Capture the cell that displays the provided text and extract its [X, Y] central coordinate. 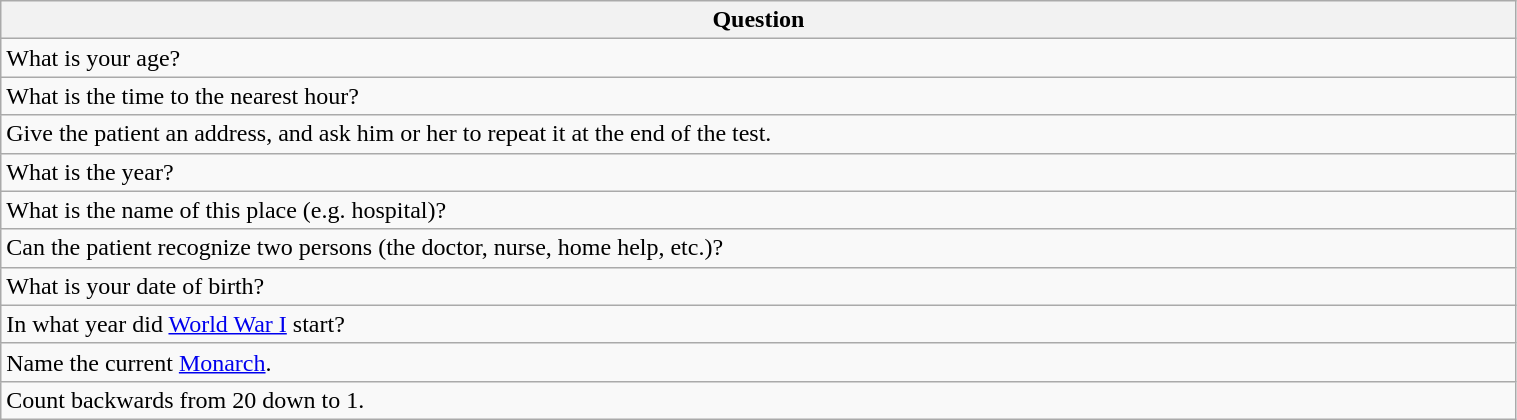
What is the time to the nearest hour? [758, 96]
In what year did World War I start? [758, 324]
Count backwards from 20 down to 1. [758, 400]
What is the year? [758, 172]
What is your age? [758, 58]
What is the name of this place (e.g. hospital)? [758, 210]
Give the patient an address, and ask him or her to repeat it at the end of the test. [758, 134]
Question [758, 20]
Name the current Monarch. [758, 362]
What is your date of birth? [758, 286]
Can the patient recognize two persons (the doctor, nurse, home help, etc.)? [758, 248]
